Search for the cell housing the specified text and yield its (x, y) center coordinate. 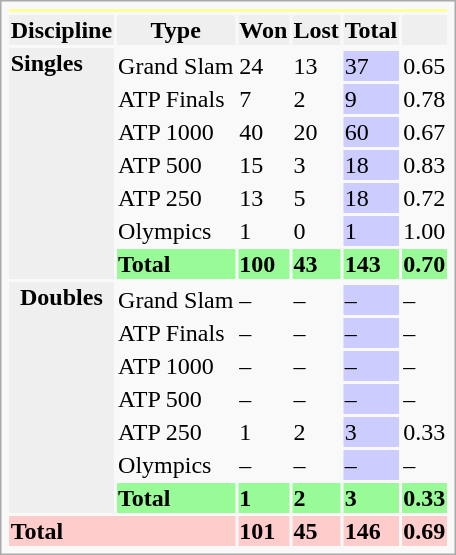
0.78 (424, 99)
37 (370, 66)
Won (264, 30)
40 (264, 132)
Singles (61, 164)
1.00 (424, 231)
0.65 (424, 66)
0.72 (424, 198)
5 (316, 198)
45 (316, 531)
0 (316, 231)
100 (264, 264)
Lost (316, 30)
146 (370, 531)
43 (316, 264)
7 (264, 99)
Type (176, 30)
60 (370, 132)
0.83 (424, 165)
20 (316, 132)
Discipline (61, 30)
0.67 (424, 132)
143 (370, 264)
0.70 (424, 264)
Doubles (61, 398)
101 (264, 531)
0.69 (424, 531)
24 (264, 66)
15 (264, 165)
9 (370, 99)
